Capture the cell that displays the provided text and extract its [X, Y] central coordinate. 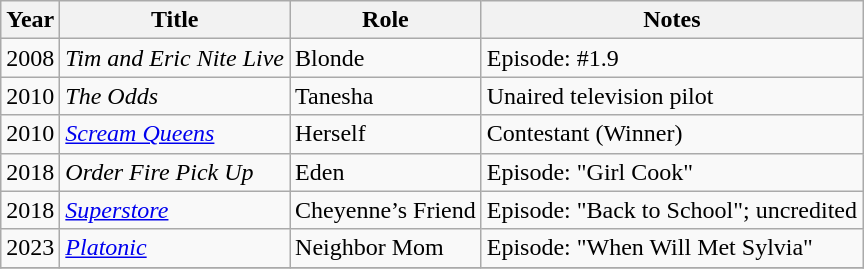
Cheyenne’s Friend [386, 210]
2023 [30, 248]
The Odds [175, 96]
Eden [386, 172]
Scream Queens [175, 134]
Episode: "Girl Cook" [672, 172]
Episode: #1.9 [672, 58]
Role [386, 20]
Unaired television pilot [672, 96]
Neighbor Mom [386, 248]
Notes [672, 20]
Tanesha [386, 96]
Platonic [175, 248]
Title [175, 20]
Episode: "When Will Met Sylvia" [672, 248]
Episode: "Back to School"; uncredited [672, 210]
Year [30, 20]
Superstore [175, 210]
Blonde [386, 58]
Tim and Eric Nite Live [175, 58]
2008 [30, 58]
Order Fire Pick Up [175, 172]
Herself [386, 134]
Contestant (Winner) [672, 134]
